Provide the [X, Y] coordinate of the cell's center where the given text is located.  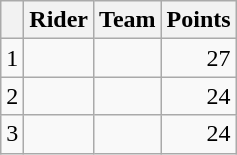
3 [12, 134]
Team [128, 20]
Rider [59, 20]
2 [12, 96]
1 [12, 58]
27 [198, 58]
Points [198, 20]
